Determine the (x, y) coordinate at the center of the cell enclosing the given text.  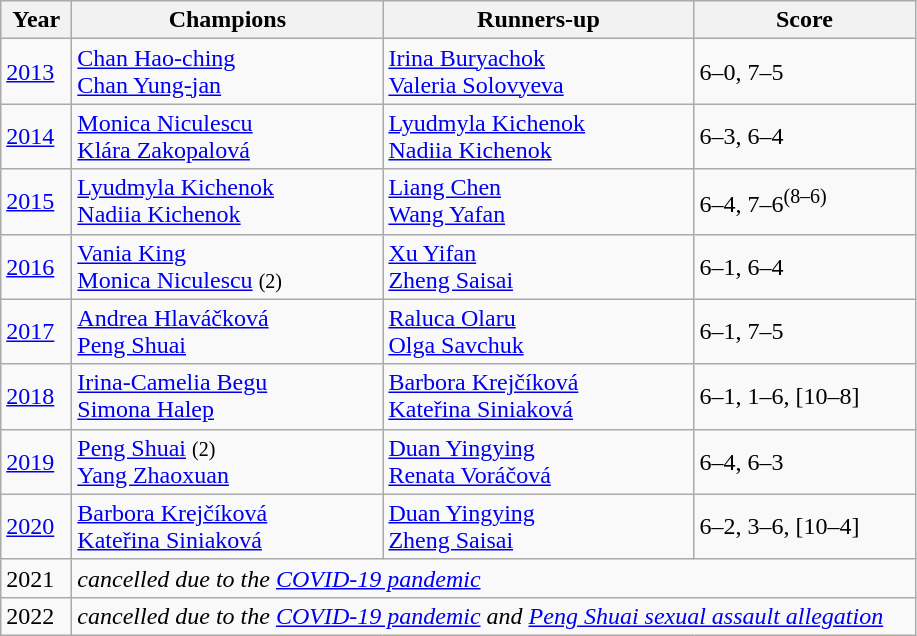
Duan Yingying Renata Voráčová (538, 462)
Irina-Camelia Begu Simona Halep (228, 396)
6–1, 6–4 (804, 266)
6–4, 7–6(8–6) (804, 202)
6–1, 7–5 (804, 332)
6–2, 3–6, [10–4] (804, 526)
2016 (36, 266)
Andrea Hlaváčková Peng Shuai (228, 332)
Duan Yingying Zheng Saisai (538, 526)
Runners-up (538, 20)
Champions (228, 20)
Xu Yifan Zheng Saisai (538, 266)
Liang Chen Wang Yafan (538, 202)
6–4, 6–3 (804, 462)
Year (36, 20)
cancelled due to the COVID-19 pandemic (494, 578)
2021 (36, 578)
cancelled due to the COVID-19 pandemic and Peng Shuai sexual assault allegation (494, 616)
2013 (36, 72)
Peng Shuai (2) Yang Zhaoxuan (228, 462)
2014 (36, 136)
Monica Niculescu Klára Zakopalová (228, 136)
2018 (36, 396)
2015 (36, 202)
2019 (36, 462)
Chan Hao-ching Chan Yung-jan (228, 72)
2022 (36, 616)
6–1, 1–6, [10–8] (804, 396)
Irina Buryachok Valeria Solovyeva (538, 72)
6–3, 6–4 (804, 136)
2017 (36, 332)
Raluca Olaru Olga Savchuk (538, 332)
Score (804, 20)
6–0, 7–5 (804, 72)
2020 (36, 526)
Vania King Monica Niculescu (2) (228, 266)
